Pinpoint the cell where the given text exists, returning its (X, Y) midpoint coordinate. 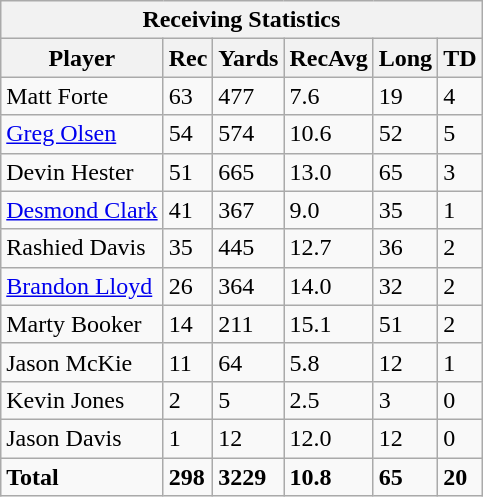
Greg Olsen (82, 134)
10.6 (328, 134)
20 (460, 477)
7.6 (328, 96)
298 (188, 477)
665 (248, 172)
477 (248, 96)
574 (248, 134)
Desmond Clark (82, 210)
15.1 (328, 324)
3229 (248, 477)
Rec (188, 58)
Matt Forte (82, 96)
TD (460, 58)
12.7 (328, 248)
445 (248, 248)
11 (188, 362)
211 (248, 324)
Kevin Jones (82, 400)
10.8 (328, 477)
Jason McKie (82, 362)
2.5 (328, 400)
14 (188, 324)
Player (82, 58)
9.0 (328, 210)
5.8 (328, 362)
52 (405, 134)
Devin Hester (82, 172)
26 (188, 286)
32 (405, 286)
Marty Booker (82, 324)
364 (248, 286)
Total (82, 477)
13.0 (328, 172)
Yards (248, 58)
63 (188, 96)
Receiving Statistics (242, 20)
Rashied Davis (82, 248)
64 (248, 362)
Long (405, 58)
367 (248, 210)
RecAvg (328, 58)
14.0 (328, 286)
41 (188, 210)
12.0 (328, 438)
4 (460, 96)
Jason Davis (82, 438)
54 (188, 134)
Brandon Lloyd (82, 286)
36 (405, 248)
19 (405, 96)
